Return the (x, y) coordinate for the center point of the cell that contains the specified text.  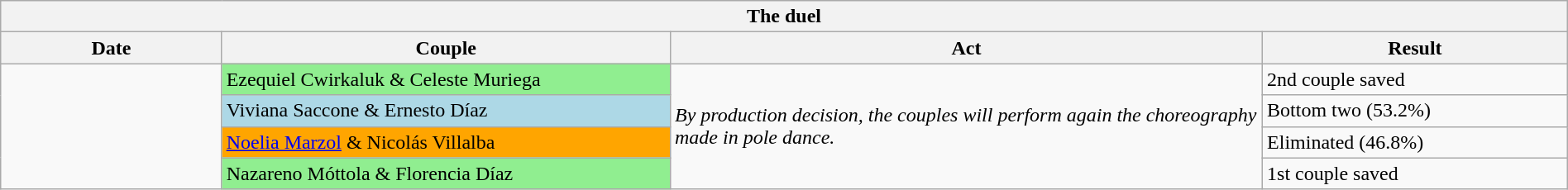
Noelia Marzol & Nicolás Villalba (446, 142)
Couple (446, 48)
Nazareno Móttola & Florencia Díaz (446, 173)
Ezequiel Cwirkaluk & Celeste Muriega (446, 79)
2nd couple saved (1416, 79)
Result (1416, 48)
Bottom two (53.2%) (1416, 111)
1st couple saved (1416, 173)
Eliminated (46.8%) (1416, 142)
Date (111, 48)
Act (966, 48)
By production decision, the couples will perform again the choreography made in pole dance. (966, 126)
The duel (784, 17)
Viviana Saccone & Ernesto Díaz (446, 111)
